Provide the (x, y) coordinate of the cell's center where the given text is located.  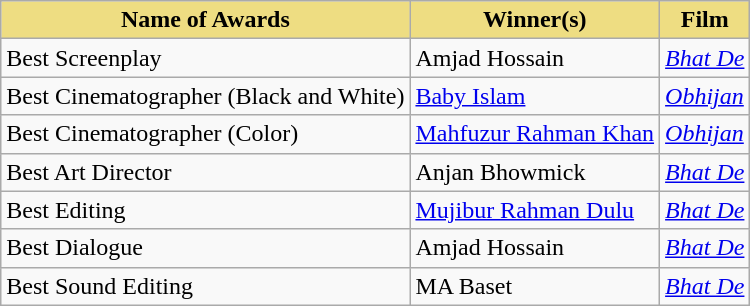
Best Screenplay (206, 58)
Best Cinematographer (Black and White) (206, 96)
MA Baset (535, 286)
Mujibur Rahman Dulu (535, 210)
Best Art Director (206, 172)
Winner(s) (535, 20)
Film (705, 20)
Name of Awards (206, 20)
Mahfuzur Rahman Khan (535, 134)
Best Dialogue (206, 248)
Best Cinematographer (Color) (206, 134)
Baby Islam (535, 96)
Best Editing (206, 210)
Anjan Bhowmick (535, 172)
Best Sound Editing (206, 286)
